For the text-containing cell, return its midpoint in (x, y) coordinate format. 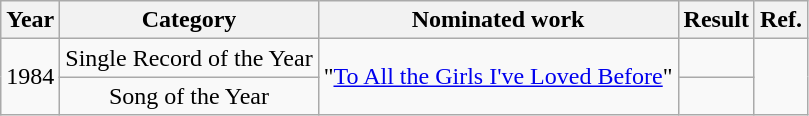
Song of the Year (189, 96)
Single Record of the Year (189, 58)
Category (189, 20)
1984 (30, 77)
Result (716, 20)
"To All the Girls I've Loved Before" (498, 77)
Year (30, 20)
Ref. (780, 20)
Nominated work (498, 20)
